Determine the [X, Y] coordinate at the center of the cell enclosing the given text.  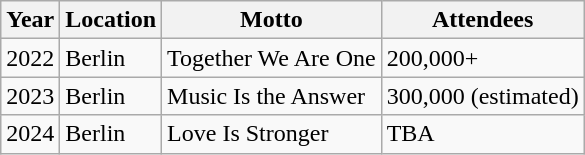
200,000+ [482, 58]
Together We Are One [272, 58]
2024 [30, 134]
Location [111, 20]
Attendees [482, 20]
2022 [30, 58]
300,000 (estimated) [482, 96]
Music Is the Answer [272, 96]
2023 [30, 96]
Love Is Stronger [272, 134]
Motto [272, 20]
TBA [482, 134]
Year [30, 20]
